Provide the (x, y) coordinate of the cell's center where the given text is located.  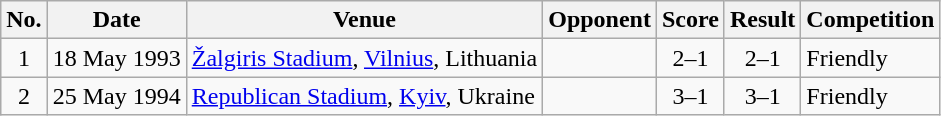
No. (24, 20)
1 (24, 58)
Result (762, 20)
2 (24, 96)
Republican Stadium, Kyiv, Ukraine (364, 96)
Date (116, 20)
18 May 1993 (116, 58)
Opponent (600, 20)
Competition (870, 20)
Žalgiris Stadium, Vilnius, Lithuania (364, 58)
Score (690, 20)
Venue (364, 20)
25 May 1994 (116, 96)
